Scan for the cell matching the given text and deliver its [x, y] coordinate at center. 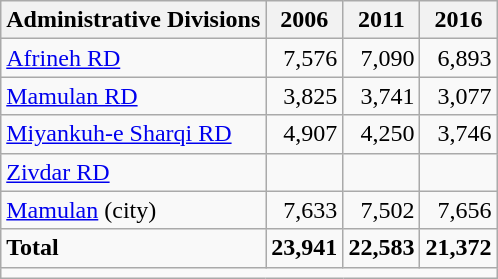
3,746 [458, 134]
3,077 [458, 96]
23,941 [304, 248]
2016 [458, 20]
3,825 [304, 96]
2011 [382, 20]
3,741 [382, 96]
Zivdar RD [134, 172]
7,090 [382, 58]
Afrineh RD [134, 58]
6,893 [458, 58]
Mamulan (city) [134, 210]
Total [134, 248]
2006 [304, 20]
22,583 [382, 248]
4,250 [382, 134]
7,576 [304, 58]
Miyankuh-e Sharqi RD [134, 134]
7,633 [304, 210]
7,656 [458, 210]
Administrative Divisions [134, 20]
21,372 [458, 248]
Mamulan RD [134, 96]
7,502 [382, 210]
4,907 [304, 134]
